Search for the cell housing the specified text and yield its [x, y] center coordinate. 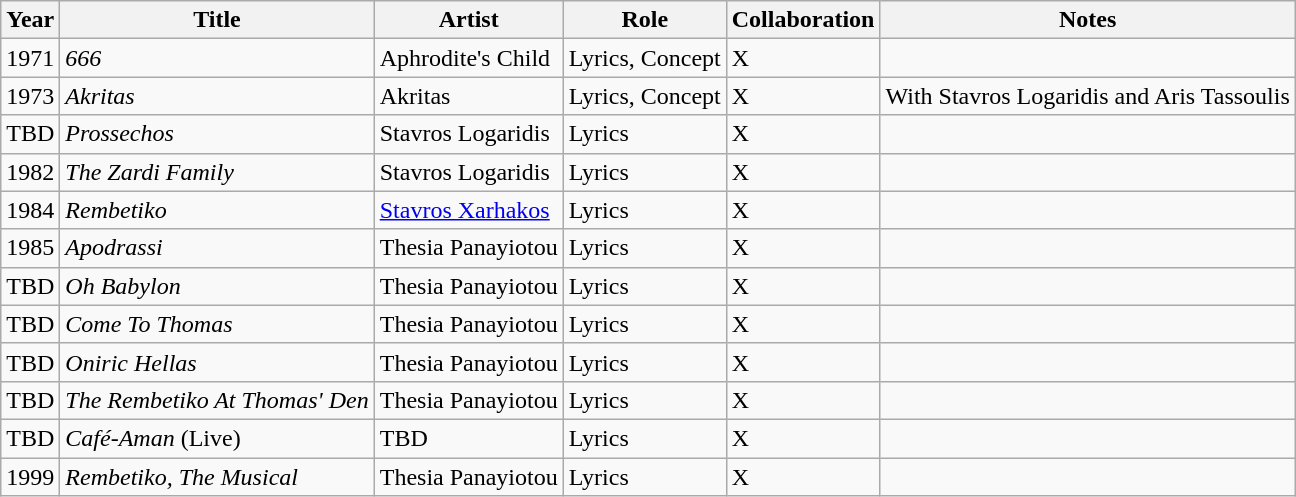
1984 [30, 210]
Stavros Xarhakos [468, 210]
Rembetiko [217, 210]
Prossechos [217, 134]
Title [217, 20]
1999 [30, 477]
1982 [30, 172]
Café-Aman (Live) [217, 438]
Come To Thomas [217, 324]
Apodrassi [217, 248]
1985 [30, 248]
With Stavros Logaridis and Aris Tassoulis [1088, 96]
1973 [30, 96]
The Rembetiko At Thomas' Den [217, 400]
Rembetiko, The Musical [217, 477]
666 [217, 58]
Artist [468, 20]
Collaboration [803, 20]
Oh Babylon [217, 286]
Role [644, 20]
Aphrodite's Child [468, 58]
Notes [1088, 20]
The Zardi Family [217, 172]
Year [30, 20]
Oniric Hellas [217, 362]
1971 [30, 58]
